Output the (x, y) coordinate of the center of the cell containing the given text.  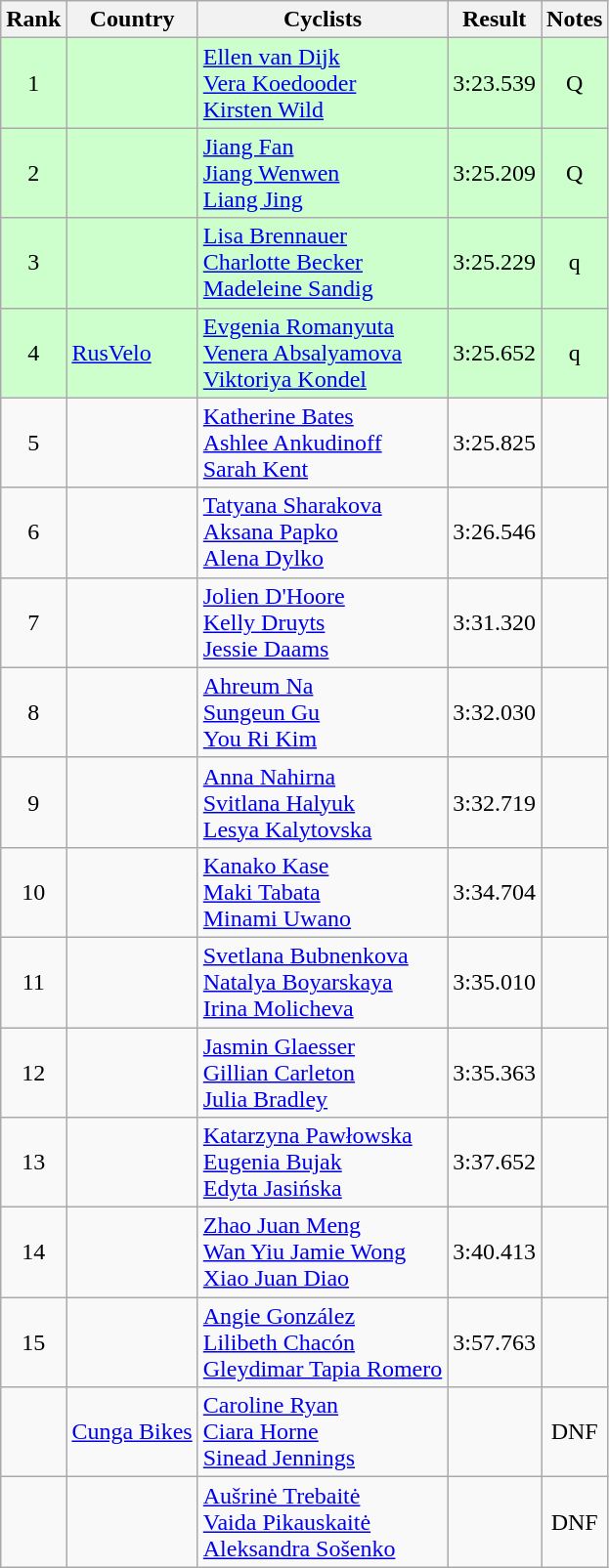
Jolien D'HooreKelly DruytsJessie Daams (323, 622)
Aušrinė TrebaitėVaida PikauskaitėAleksandra Sošenko (323, 1522)
11 (33, 982)
6 (33, 532)
RusVelo (132, 353)
Katherine BatesAshlee AnkudinoffSarah Kent (323, 443)
2 (33, 173)
3:32.030 (495, 712)
Kanako KaseMaki TabataMinami Uwano (323, 892)
3:35.010 (495, 982)
12 (33, 1073)
4 (33, 353)
Rank (33, 20)
Angie GonzálezLilibeth ChacónGleydimar Tapia Romero (323, 1342)
10 (33, 892)
3:25.652 (495, 353)
Jiang FanJiang WenwenLiang Jing (323, 173)
Jasmin GlaesserGillian CarletonJulia Bradley (323, 1073)
3:32.719 (495, 802)
Svetlana BubnenkovaNatalya BoyarskayaIrina Molicheva (323, 982)
3:35.363 (495, 1073)
13 (33, 1163)
3:25.229 (495, 263)
15 (33, 1342)
3:57.763 (495, 1342)
Ahreum NaSungeun GuYou Ri Kim (323, 712)
Caroline RyanCiara HorneSinead Jennings (323, 1432)
Katarzyna PawłowskaEugenia BujakEdyta Jasińska (323, 1163)
8 (33, 712)
Lisa BrennauerCharlotte BeckerMadeleine Sandig (323, 263)
3 (33, 263)
3:34.704 (495, 892)
Result (495, 20)
3:26.546 (495, 532)
Cyclists (323, 20)
Zhao Juan MengWan Yiu Jamie WongXiao Juan Diao (323, 1252)
1 (33, 83)
3:37.652 (495, 1163)
3:23.539 (495, 83)
3:25.209 (495, 173)
Cunga Bikes (132, 1432)
Ellen van DijkVera KoedooderKirsten Wild (323, 83)
3:31.320 (495, 622)
Notes (575, 20)
Evgenia RomanyutaVenera AbsalyamovaViktoriya Kondel (323, 353)
7 (33, 622)
Tatyana SharakovaAksana PapkoAlena Dylko (323, 532)
Anna NahirnaSvitlana HalyukLesya Kalytovska (323, 802)
3:40.413 (495, 1252)
9 (33, 802)
14 (33, 1252)
3:25.825 (495, 443)
5 (33, 443)
Country (132, 20)
